Return (X, Y) of the center of cell containing provided text 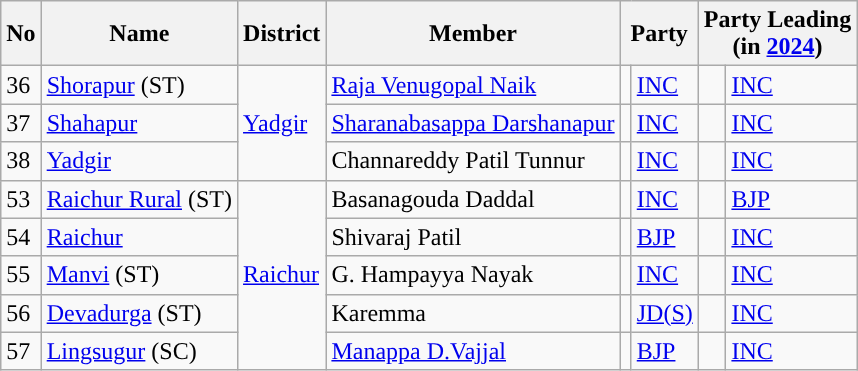
Manappa D.Vajjal (473, 351)
District (282, 34)
Channareddy Patil Tunnur (473, 161)
Raichur Rural (ST) (139, 199)
38 (21, 161)
37 (21, 123)
53 (21, 199)
Party Leading(in 2024) (777, 34)
Shivaraj Patil (473, 237)
54 (21, 237)
Member (473, 34)
Manvi (ST) (139, 275)
Karemma (473, 313)
Sharanabasappa Darshanapur (473, 123)
57 (21, 351)
Lingsugur (SC) (139, 351)
Basanagouda Daddal (473, 199)
Devadurga (ST) (139, 313)
G. Hampayya Nayak (473, 275)
55 (21, 275)
36 (21, 85)
Party (659, 34)
Shahapur (139, 123)
Raja Venugopal Naik (473, 85)
JD(S) (664, 313)
Shorapur (ST) (139, 85)
Name (139, 34)
No (21, 34)
56 (21, 313)
